Output the [X, Y] coordinate of the center of the cell containing the given text.  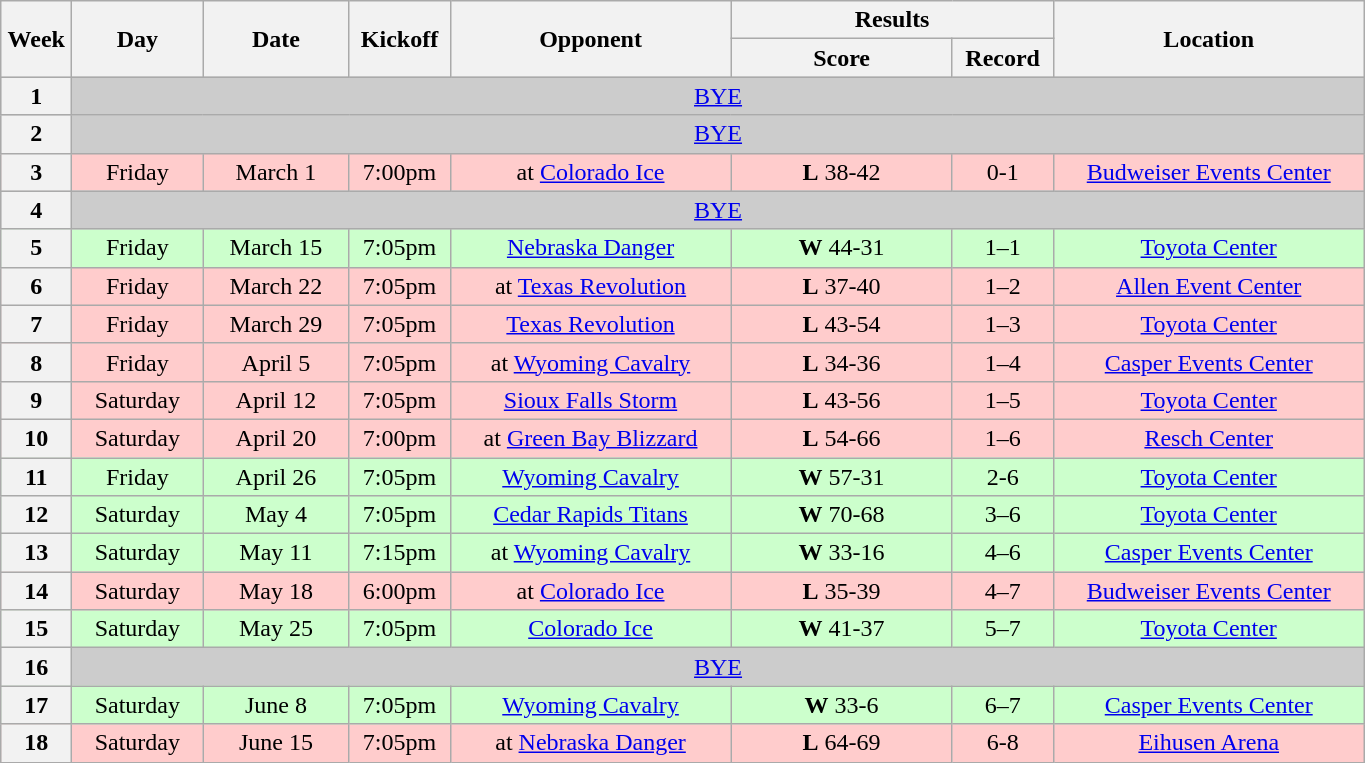
June 8 [276, 705]
June 15 [276, 743]
March 29 [276, 324]
Colorado Ice [590, 629]
0-1 [1002, 172]
7:15pm [400, 553]
Texas Revolution [590, 324]
W 33-6 [842, 705]
W 57-31 [842, 477]
11 [36, 477]
Eihusen Arena [1208, 743]
April 12 [276, 400]
13 [36, 553]
April 26 [276, 477]
1–6 [1002, 438]
Date [276, 39]
L 37-40 [842, 286]
1–4 [1002, 362]
5 [36, 248]
L 34-36 [842, 362]
1–2 [1002, 286]
April 5 [276, 362]
6:00pm [400, 591]
W 33-16 [842, 553]
5–7 [1002, 629]
Opponent [590, 39]
L 38-42 [842, 172]
14 [36, 591]
9 [36, 400]
March 22 [276, 286]
Record [1002, 58]
Day [138, 39]
15 [36, 629]
at Texas Revolution [590, 286]
6 [36, 286]
1–3 [1002, 324]
May 4 [276, 515]
May 25 [276, 629]
Resch Center [1208, 438]
17 [36, 705]
10 [36, 438]
Allen Event Center [1208, 286]
Kickoff [400, 39]
4–6 [1002, 553]
4 [36, 210]
7 [36, 324]
L 64-69 [842, 743]
6–7 [1002, 705]
1 [36, 96]
4–7 [1002, 591]
Week [36, 39]
May 18 [276, 591]
2-6 [1002, 477]
May 11 [276, 553]
March 15 [276, 248]
12 [36, 515]
8 [36, 362]
1–1 [1002, 248]
Nebraska Danger [590, 248]
W 44-31 [842, 248]
April 20 [276, 438]
6-8 [1002, 743]
Score [842, 58]
L 43-54 [842, 324]
Location [1208, 39]
L 35-39 [842, 591]
W 70-68 [842, 515]
2 [36, 134]
W 41-37 [842, 629]
Results [892, 20]
at Nebraska Danger [590, 743]
Sioux Falls Storm [590, 400]
L 43-56 [842, 400]
at Green Bay Blizzard [590, 438]
1–5 [1002, 400]
16 [36, 667]
3–6 [1002, 515]
18 [36, 743]
3 [36, 172]
L 54-66 [842, 438]
Cedar Rapids Titans [590, 515]
March 1 [276, 172]
